Provide the [X, Y] coordinate of the cell's center where the given text is located.  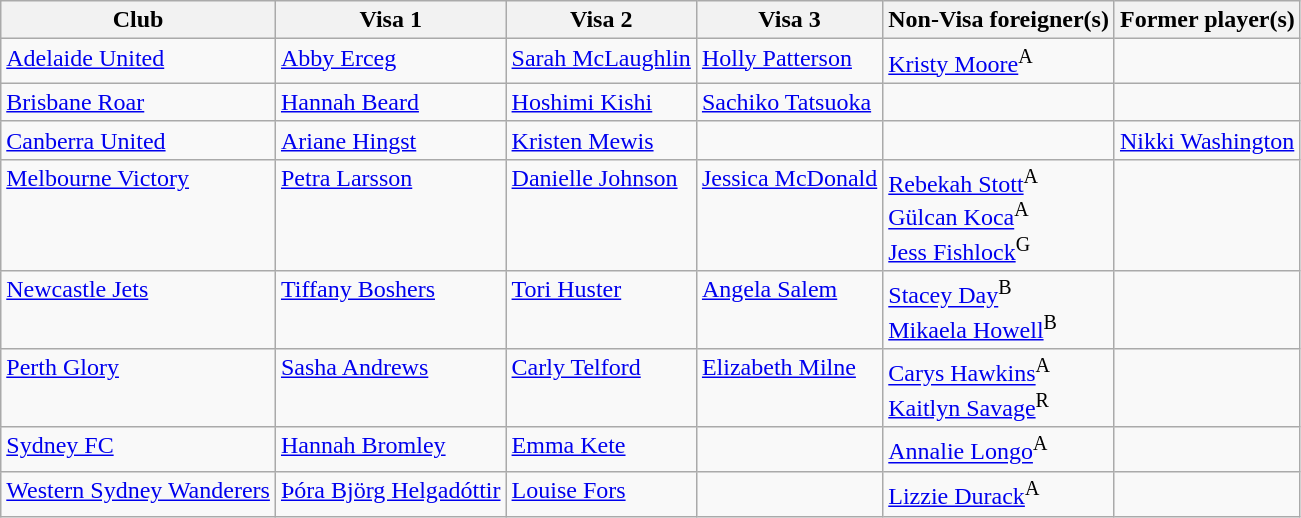
Perth Glory [138, 388]
Western Sydney Wanderers [138, 494]
Visa 3 [789, 20]
Former player(s) [1207, 20]
Club [138, 20]
Angela Salem [789, 310]
Hannah Bromley [390, 450]
Elizabeth Milne [789, 388]
Nikki Washington [1207, 140]
Lizzie DurackA [999, 494]
Canberra United [138, 140]
Kristy MooreA [999, 62]
Carly Telford [601, 388]
Abby Erceg [390, 62]
Þóra Björg Helgadóttir [390, 494]
Sarah McLaughlin [601, 62]
Visa 2 [601, 20]
Petra Larsson [390, 215]
Louise Fors [601, 494]
Brisbane Roar [138, 102]
Tori Huster [601, 310]
Sachiko Tatsuoka [789, 102]
Adelaide United [138, 62]
Kristen Mewis [601, 140]
Sydney FC [138, 450]
Rebekah StottA Gülcan KocaA Jess FishlockG [999, 215]
Non-Visa foreigner(s) [999, 20]
Tiffany Boshers [390, 310]
Sasha Andrews [390, 388]
Hannah Beard [390, 102]
Ariane Hingst [390, 140]
Newcastle Jets [138, 310]
Holly Patterson [789, 62]
Hoshimi Kishi [601, 102]
Stacey DayB Mikaela HowellB [999, 310]
Carys HawkinsA Kaitlyn SavageR [999, 388]
Annalie LongoA [999, 450]
Visa 1 [390, 20]
Melbourne Victory [138, 215]
Danielle Johnson [601, 215]
Jessica McDonald [789, 215]
Emma Kete [601, 450]
